Output the (x, y) coordinate of the center of the cell containing the given text.  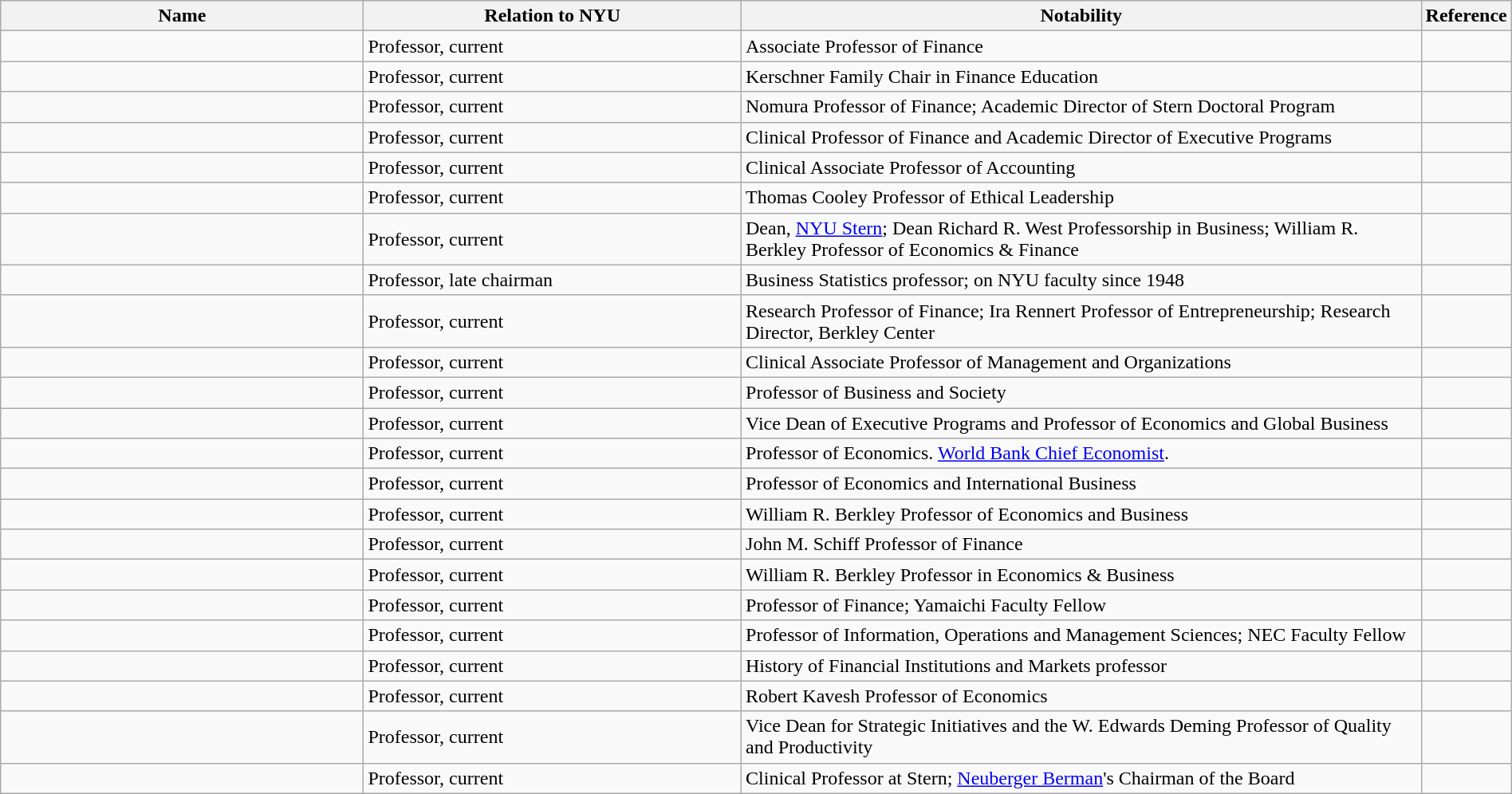
Clinical Associate Professor of Accounting (1081, 167)
Dean, NYU Stern; Dean Richard R. West Professorship in Business; William R. Berkley Professor of Economics & Finance (1081, 239)
History of Financial Institutions and Markets professor (1081, 666)
Nomura Professor of Finance; Academic Director of Stern Doctoral Program (1081, 107)
Kerschner Family Chair in Finance Education (1081, 77)
Professor of Economics. World Bank Chief Economist. (1081, 454)
Robert Kavesh Professor of Economics (1081, 696)
Associate Professor of Finance (1081, 46)
Vice Dean for Strategic Initiatives and the W. Edwards Deming Professor of Quality and Productivity (1081, 737)
Business Statistics professor; on NYU faculty since 1948 (1081, 280)
Professor of Information, Operations and Management Sciences; NEC Faculty Fellow (1081, 635)
Notability (1081, 16)
John M. Schiff Professor of Finance (1081, 544)
Name (182, 16)
Clinical Professor of Finance and Academic Director of Executive Programs (1081, 137)
Professor of Economics and International Business (1081, 484)
William R. Berkley Professor of Economics and Business (1081, 514)
Professor of Business and Society (1081, 392)
Professor, late chairman (553, 280)
Research Professor of Finance; Ira Rennert Professor of Entrepreneurship; Research Director, Berkley Center (1081, 320)
Clinical Associate Professor of Management and Organizations (1081, 362)
Reference (1466, 16)
William R. Berkley Professor in Economics & Business (1081, 575)
Clinical Professor at Stern; Neuberger Berman's Chairman of the Board (1081, 778)
Professor of Finance; Yamaichi Faculty Fellow (1081, 605)
Relation to NYU (553, 16)
Vice Dean of Executive Programs and Professor of Economics and Global Business (1081, 423)
Thomas Cooley Professor of Ethical Leadership (1081, 198)
